Capture the cell that displays the provided text and extract its (x, y) central coordinate. 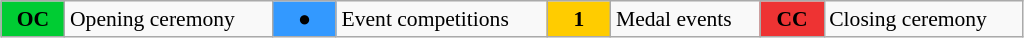
Opening ceremony (168, 19)
Medal events (686, 19)
OC (33, 19)
1 (579, 19)
Event competitions (441, 19)
Closing ceremony (924, 19)
CC (792, 19)
● (304, 19)
